Determine the [x, y] coordinate at the center of the cell enclosing the given text.  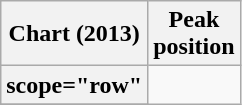
Peakposition [194, 34]
Chart (2013) [74, 34]
scope="row" [74, 85]
